Locate the cell with the specified text and output its (X, Y) center coordinate. 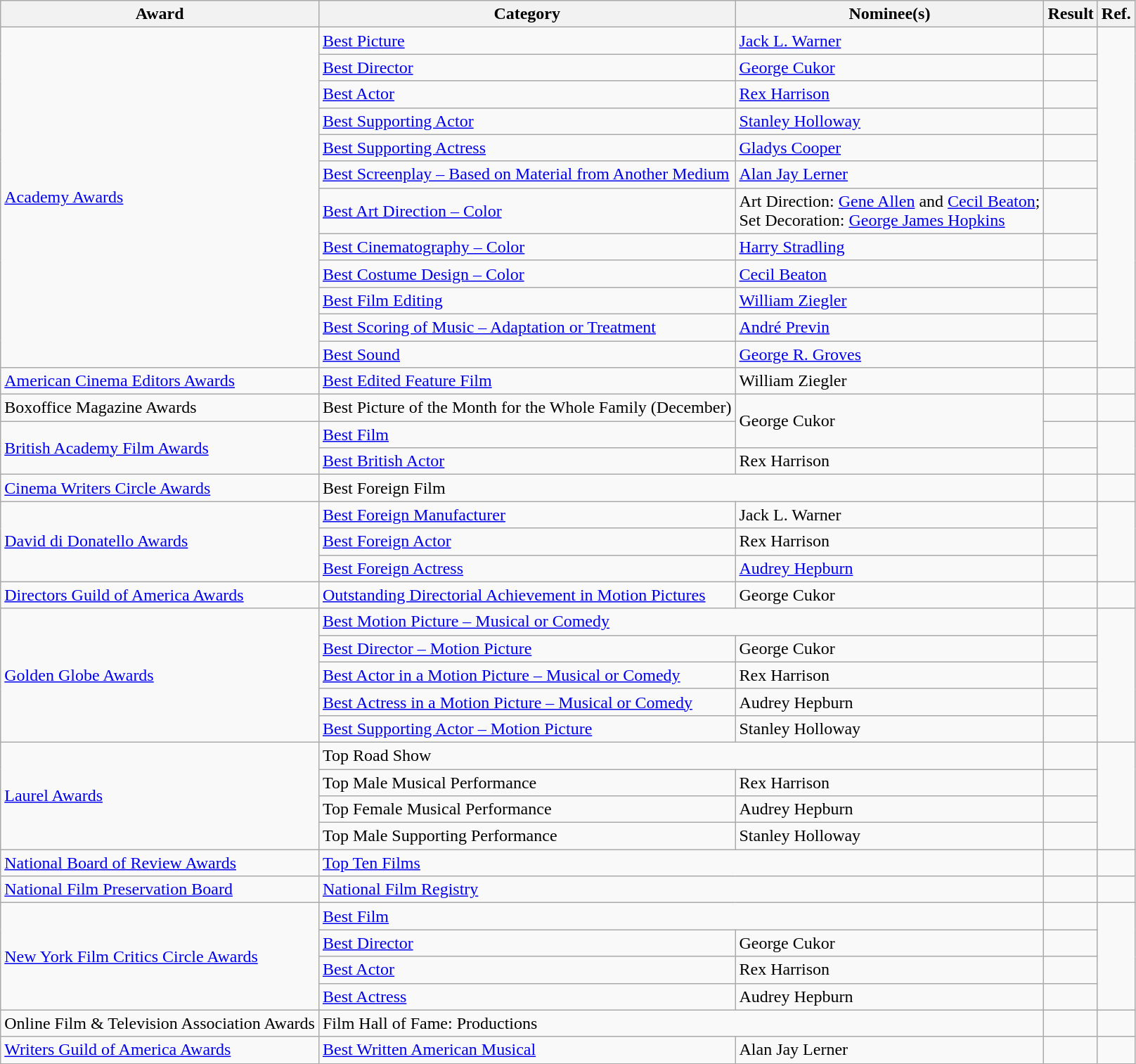
David di Donatello Awards (160, 541)
Best Supporting Actor (527, 121)
Best Actress in a Motion Picture – Musical or Comedy (527, 702)
American Cinema Editors Awards (160, 381)
Art Direction: Gene Allen and Cecil Beaton; Set Decoration: George James Hopkins (890, 211)
Academy Awards (160, 198)
Top Male Supporting Performance (527, 836)
National Board of Review Awards (160, 863)
Best British Actor (527, 461)
Best Sound (527, 354)
Cecil Beaton (890, 274)
Best Art Direction – Color (527, 211)
National Film Preservation Board (160, 890)
Harry Stradling (890, 247)
Best Scoring of Music – Adaptation or Treatment (527, 327)
Best Actress (527, 996)
Boxoffice Magazine Awards (160, 408)
Best Actor in a Motion Picture – Musical or Comedy (527, 675)
Top Road Show (680, 755)
Top Female Musical Performance (527, 809)
Golden Globe Awards (160, 675)
Best Edited Feature Film (527, 381)
Nominee(s) (890, 14)
Cinema Writers Circle Awards (160, 488)
Best Written American Musical (527, 1050)
Award (160, 14)
Best Director – Motion Picture (527, 648)
Best Foreign Actor (527, 541)
Best Costume Design – Color (527, 274)
Result (1071, 14)
Writers Guild of America Awards (160, 1050)
Top Male Musical Performance (527, 783)
George R. Groves (890, 354)
Best Motion Picture – Musical or Comedy (680, 622)
Outstanding Directorial Achievement in Motion Pictures (527, 595)
Best Cinematography – Color (527, 247)
Ref. (1116, 14)
British Academy Film Awards (160, 448)
Best Foreign Film (680, 488)
Category (527, 14)
Top Ten Films (680, 863)
National Film Registry (680, 890)
Best Foreign Actress (527, 568)
Online Film & Television Association Awards (160, 1023)
Best Picture (527, 41)
Gladys Cooper (890, 148)
Laurel Awards (160, 795)
Film Hall of Fame: Productions (680, 1023)
Best Foreign Manufacturer (527, 515)
Best Picture of the Month for the Whole Family (December) (527, 408)
Directors Guild of America Awards (160, 595)
New York Film Critics Circle Awards (160, 956)
Best Supporting Actress (527, 148)
Best Screenplay – Based on Material from Another Medium (527, 174)
André Previn (890, 327)
Best Film Editing (527, 300)
Best Supporting Actor – Motion Picture (527, 729)
